Identify which cell holds the provided text, then report its [X, Y] central coordinate. 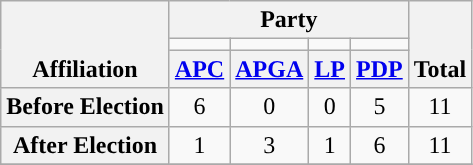
Before Election [86, 107]
PDP [380, 69]
APC [199, 69]
After Election [86, 145]
APGA [270, 69]
3 [270, 145]
Total [440, 44]
Affiliation [86, 44]
Party [288, 20]
LP [330, 69]
5 [380, 107]
